From the cell containing the given text, extract its center point as (X, Y) coordinate. 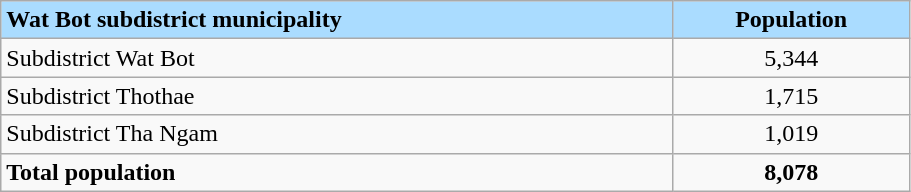
Subdistrict Wat Bot (337, 58)
Subdistrict Thothae (337, 96)
Total population (337, 172)
5,344 (791, 58)
Subdistrict Tha Ngam (337, 134)
Population (791, 20)
1,715 (791, 96)
8,078 (791, 172)
Wat Bot subdistrict municipality (337, 20)
1,019 (791, 134)
